Locate the cell with the specified text and output its (X, Y) center coordinate. 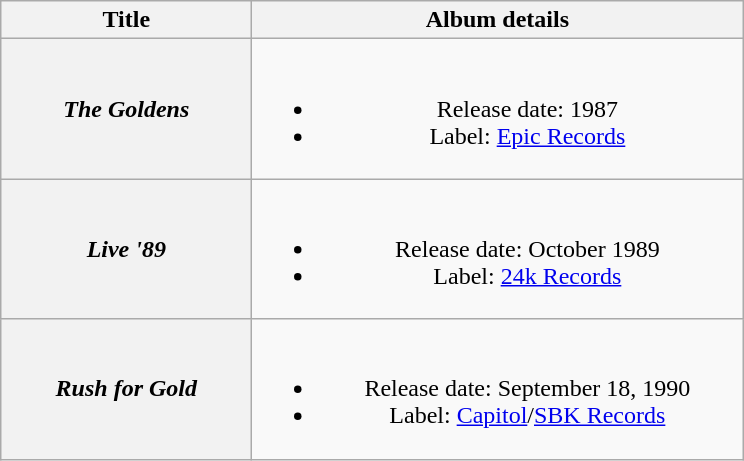
Title (126, 20)
Release date: 1987Label: Epic Records (498, 109)
Album details (498, 20)
Live '89 (126, 249)
Release date: October 1989Label: 24k Records (498, 249)
The Goldens (126, 109)
Release date: September 18, 1990Label: Capitol/SBK Records (498, 389)
Rush for Gold (126, 389)
